Provide the [x, y] coordinate of the cell's center where the given text is located.  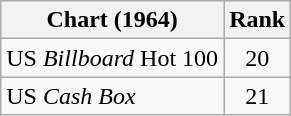
20 [258, 58]
US Cash Box [112, 96]
Chart (1964) [112, 20]
US Billboard Hot 100 [112, 58]
Rank [258, 20]
21 [258, 96]
